Scan for the cell matching the given text and deliver its (X, Y) coordinate at center. 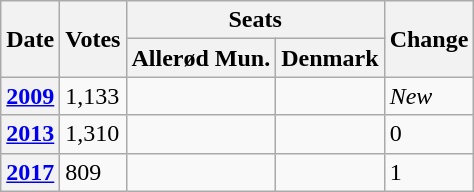
1,133 (93, 96)
0 (429, 134)
Votes (93, 39)
Date (30, 39)
2009 (30, 96)
2017 (30, 172)
1 (429, 172)
2013 (30, 134)
New (429, 96)
Seats (255, 20)
Allerød Mun. (201, 58)
1,310 (93, 134)
809 (93, 172)
Denmark (330, 58)
Change (429, 39)
